Return [x, y] of the center of cell containing provided text 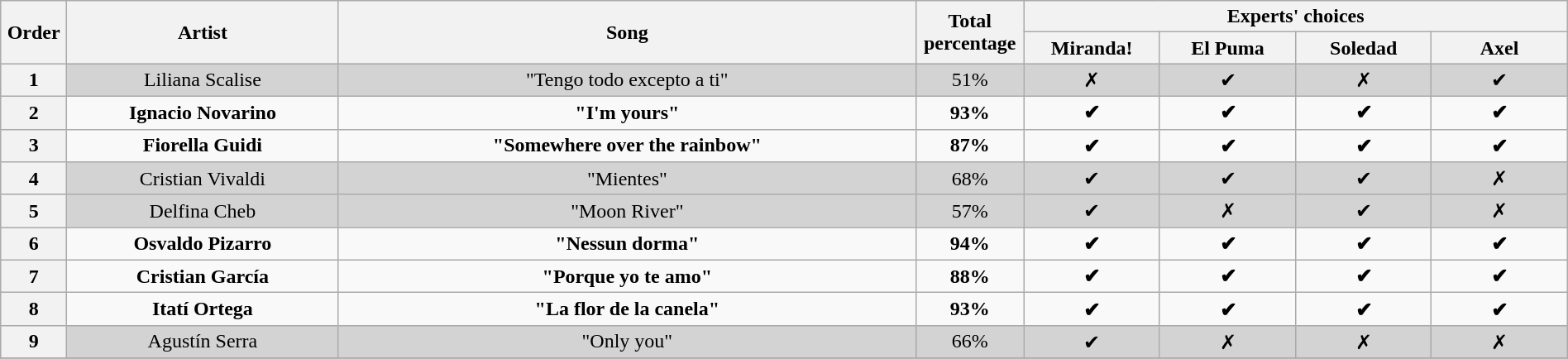
Agustín Serra [203, 342]
Osvaldo Pizarro [203, 244]
Experts' choices [1295, 17]
88% [969, 276]
"Moon River" [627, 211]
Miranda! [1092, 48]
"Tengo todo excepto a ti" [627, 80]
Song [627, 32]
6 [34, 244]
"Mientes" [627, 179]
4 [34, 179]
Fiorella Guidi [203, 146]
8 [34, 309]
Delfina Cheb [203, 211]
3 [34, 146]
87% [969, 146]
66% [969, 342]
7 [34, 276]
"Nessun dorma" [627, 244]
94% [969, 244]
Artist [203, 32]
"Porque yo te amo" [627, 276]
"Somewhere over the rainbow" [627, 146]
Axel [1499, 48]
68% [969, 179]
"I'm yours" [627, 112]
"La flor de la canela" [627, 309]
1 [34, 80]
57% [969, 211]
5 [34, 211]
Itatí Ortega [203, 309]
El Puma [1227, 48]
Order [34, 32]
"Only you" [627, 342]
51% [969, 80]
2 [34, 112]
Soledad [1364, 48]
Cristian Vivaldi [203, 179]
Ignacio Novarino [203, 112]
9 [34, 342]
Cristian García [203, 276]
Total percentage [969, 32]
Liliana Scalise [203, 80]
